Output the (x, y) coordinate of the center of the cell containing the given text.  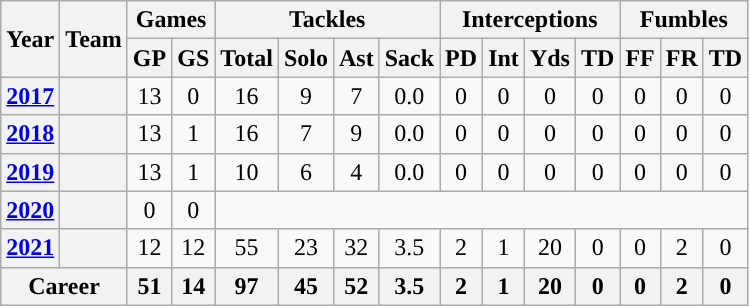
Year (30, 39)
Int (504, 58)
Interceptions (530, 20)
2021 (30, 248)
32 (356, 248)
Games (170, 20)
Career (64, 286)
Total (247, 58)
GS (194, 58)
GP (149, 58)
Ast (356, 58)
2020 (30, 210)
55 (247, 248)
23 (306, 248)
FF (640, 58)
Fumbles (684, 20)
Yds (550, 58)
45 (306, 286)
PD (462, 58)
2017 (30, 96)
6 (306, 172)
10 (247, 172)
97 (247, 286)
Solo (306, 58)
4 (356, 172)
Team (94, 39)
14 (194, 286)
Tackles (328, 20)
Sack (409, 58)
52 (356, 286)
FR (682, 58)
2018 (30, 134)
2019 (30, 172)
51 (149, 286)
